Capture the cell that displays the provided text and extract its (X, Y) central coordinate. 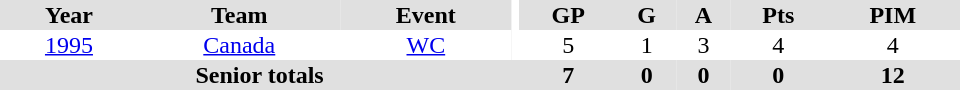
3 (704, 45)
12 (893, 75)
5 (568, 45)
Event (426, 15)
PIM (893, 15)
GP (568, 15)
Senior totals (260, 75)
Pts (778, 15)
Team (240, 15)
Year (69, 15)
A (704, 15)
1995 (69, 45)
Canada (240, 45)
WC (426, 45)
1 (646, 45)
G (646, 15)
7 (568, 75)
